From the cell containing the given text, extract its center point as (X, Y) coordinate. 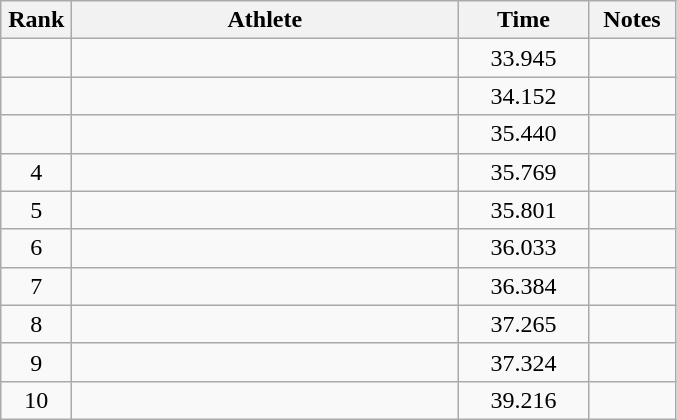
4 (36, 172)
36.384 (524, 286)
35.440 (524, 134)
Notes (632, 20)
Time (524, 20)
34.152 (524, 96)
35.801 (524, 210)
6 (36, 248)
Athlete (265, 20)
35.769 (524, 172)
37.265 (524, 324)
33.945 (524, 58)
7 (36, 286)
39.216 (524, 400)
10 (36, 400)
Rank (36, 20)
36.033 (524, 248)
37.324 (524, 362)
9 (36, 362)
8 (36, 324)
5 (36, 210)
